From the cell containing the given text, extract its center point as [X, Y] coordinate. 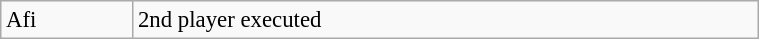
Afi [67, 20]
2nd player executed [446, 20]
